Detect which cell encompasses the target text, then output its (X, Y) center coordinate. 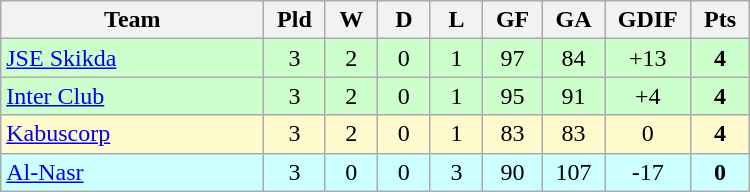
Kabuscorp (132, 134)
107 (573, 172)
GA (573, 20)
JSE Skikda (132, 58)
+13 (648, 58)
Pld (294, 20)
91 (573, 96)
D (404, 20)
GF (513, 20)
Inter Club (132, 96)
Pts (720, 20)
95 (513, 96)
GDIF (648, 20)
90 (513, 172)
W (352, 20)
84 (573, 58)
97 (513, 58)
L (456, 20)
-17 (648, 172)
Al-Nasr (132, 172)
+4 (648, 96)
Team (132, 20)
